From the cell containing the given text, extract its center point as (x, y) coordinate. 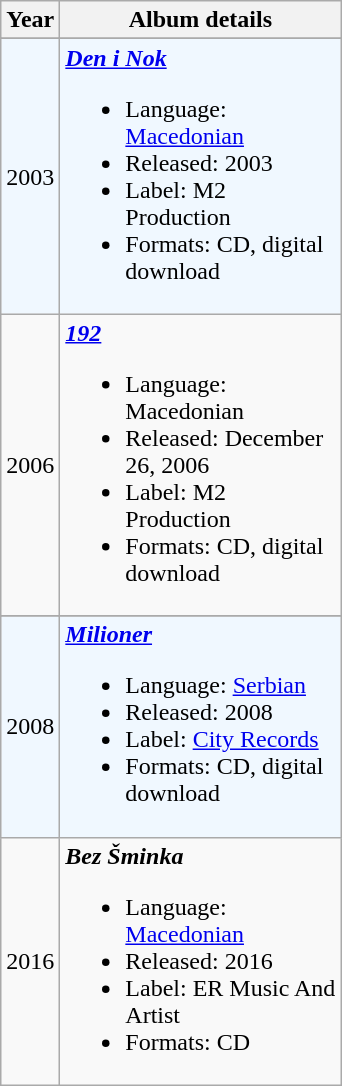
Den i NokLanguage: MacedonianReleased: 2003Label: M2 ProductionFormats: CD, digital download (200, 176)
192Language: MacedonianReleased: December 26, 2006Label: M2 ProductionFormats: CD, digital download (200, 465)
2008 (30, 726)
Album details (200, 20)
Bez ŠminkaLanguage: MacedonianReleased: 2016Label: ER Music And ArtistFormats: CD (200, 961)
2016 (30, 961)
2003 (30, 176)
2006 (30, 465)
MilionerLanguage: SerbianReleased: 2008Label: City RecordsFormats: CD, digital download (200, 726)
Year (30, 20)
